Find where the given text appears and provide that cell's center as (x, y) coordinate. 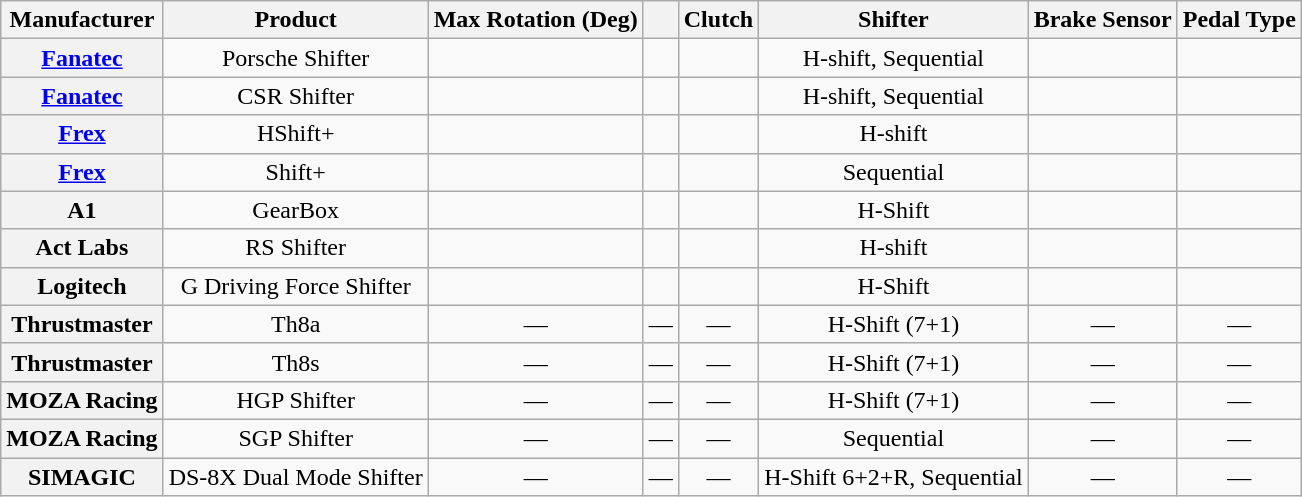
DS-8X Dual Mode Shifter (296, 477)
Brake Sensor (1102, 20)
Clutch (718, 20)
Max Rotation (Deg) (536, 20)
H-Shift 6+2+R, Sequential (894, 477)
HShift+ (296, 134)
CSR Shifter (296, 96)
Product (296, 20)
Logitech (82, 286)
SIMAGIC (82, 477)
GearBox (296, 210)
Shifter (894, 20)
Th8a (296, 324)
RS Shifter (296, 248)
Th8s (296, 362)
Pedal Type (1239, 20)
Porsche Shifter (296, 58)
Manufacturer (82, 20)
Act Labs (82, 248)
Shift+ (296, 172)
HGP Shifter (296, 400)
G Driving Force Shifter (296, 286)
SGP Shifter (296, 438)
A1 (82, 210)
